Find where the given text appears and provide that cell's center as (X, Y) coordinate. 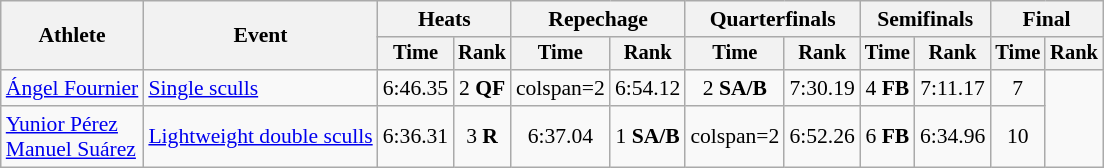
Lightweight double sculls (260, 136)
10 (1018, 136)
Athlete (72, 36)
7:30.19 (822, 88)
6:54.12 (648, 88)
6:34.96 (952, 136)
6:37.04 (560, 136)
4 FB (888, 88)
Semifinals (925, 19)
6:46.35 (416, 88)
Repechage (598, 19)
Single sculls (260, 88)
Quarterfinals (772, 19)
1 SA/B (648, 136)
Heats (444, 19)
Ángel Fournier (72, 88)
7 (1018, 88)
3 R (482, 136)
Yunior PérezManuel Suárez (72, 136)
6:36.31 (416, 136)
2 SA/B (734, 88)
6:52.26 (822, 136)
6 FB (888, 136)
7:11.17 (952, 88)
Final (1046, 19)
2 QF (482, 88)
Event (260, 36)
